Find where the given text appears and provide that cell's center as [x, y] coordinate. 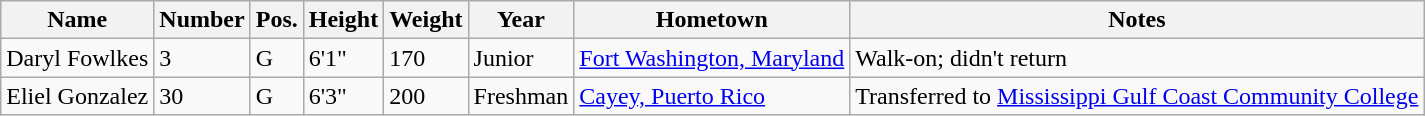
Notes [1137, 20]
Height [343, 20]
200 [426, 96]
Walk-on; didn't return [1137, 58]
Weight [426, 20]
Transferred to Mississippi Gulf Coast Community College [1137, 96]
Pos. [276, 20]
Daryl Fowlkes [78, 58]
Hometown [712, 20]
170 [426, 58]
30 [202, 96]
Freshman [521, 96]
Number [202, 20]
Fort Washington, Maryland [712, 58]
Eliel Gonzalez [78, 96]
Name [78, 20]
3 [202, 58]
Cayey, Puerto Rico [712, 96]
6'1" [343, 58]
Junior [521, 58]
6'3" [343, 96]
Year [521, 20]
